Return [x, y] of the center of cell containing provided text 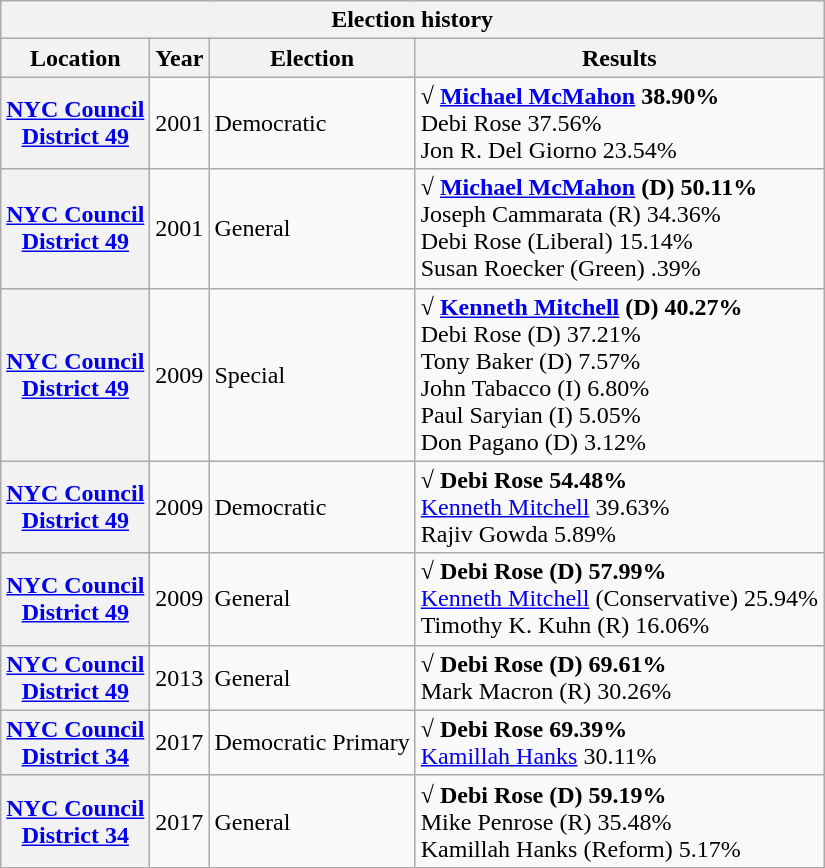
√ Michael McMahon (D) 50.11%Joseph Cammarata (R) 34.36%Debi Rose (Liberal) 15.14%Susan Roecker (Green) .39% [619, 228]
√ Debi Rose (D) 57.99%Kenneth Mitchell (Conservative) 25.94%Timothy K. Kuhn (R) 16.06% [619, 599]
Election [312, 58]
Election history [412, 20]
√ Debi Rose (D) 59.19%Mike Penrose (R) 35.48%Kamillah Hanks (Reform) 5.17% [619, 821]
2013 [180, 678]
√ Debi Rose 69.39%Kamillah Hanks 30.11% [619, 742]
Location [76, 58]
Results [619, 58]
√ Michael McMahon 38.90%Debi Rose 37.56%Jon R. Del Giorno 23.54% [619, 123]
Year [180, 58]
√ Kenneth Mitchell (D) 40.27%Debi Rose (D) 37.21%Tony Baker (D) 7.57%John Tabacco (I) 6.80%Paul Saryian (I) 5.05%Don Pagano (D) 3.12% [619, 374]
Democratic Primary [312, 742]
√ Debi Rose 54.48%Kenneth Mitchell 39.63%Rajiv Gowda 5.89% [619, 507]
Special [312, 374]
√ Debi Rose (D) 69.61%Mark Macron (R) 30.26% [619, 678]
